Determine the [x, y] coordinate at the center of the cell enclosing the given text.  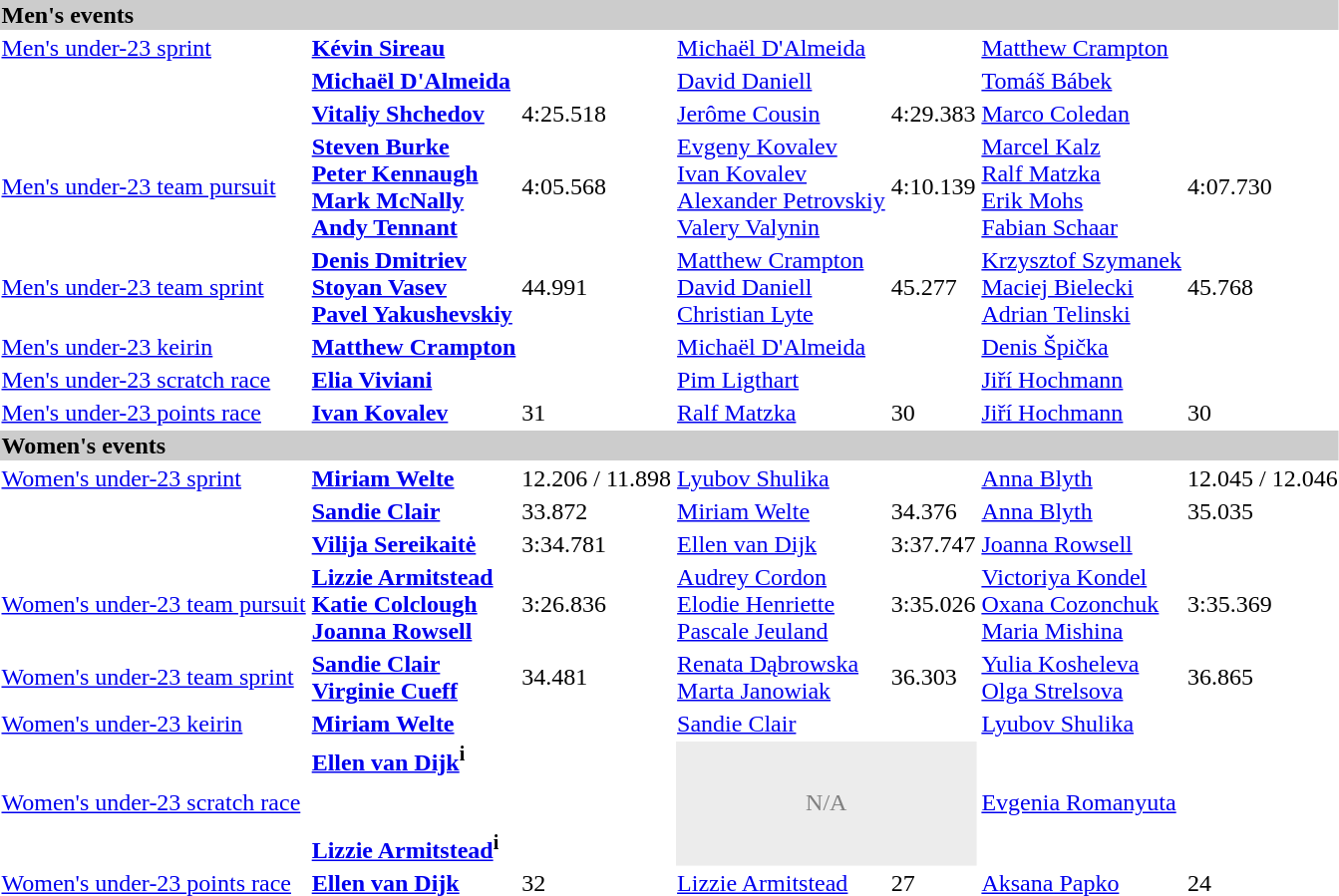
Jerôme Cousin [782, 114]
Audrey CordonElodie HenriettePascale Jeuland [782, 604]
Marcel KalzRalf MatzkaErik MohsFabian Schaar [1082, 187]
Yulia KoshelevaOlga Strelsova [1082, 678]
Women's events [670, 446]
Vilija Sereikaitė [414, 544]
Denis Špička [1082, 347]
Tomáš Bábek [1082, 81]
33.872 [596, 511]
Victoriya KondelOxana CozonchukMaria Mishina [1082, 604]
Ralf Matzka [782, 413]
Women's under-23 keirin [154, 724]
Lizzie ArmitsteadKatie ColcloughJoanna Rowsell [414, 604]
Sandie ClairVirginie Cueff [414, 678]
Kévin Sireau [414, 48]
Vitaliy Shchedov [414, 114]
Steven BurkePeter KennaughMark McNallyAndy Tennant [414, 187]
Denis DmitrievStoyan VasevPavel Yakushevskiy [414, 287]
Evgenia Romanyuta [1082, 803]
Elia Viviani [414, 380]
Renata DąbrowskaMarta Janowiak [782, 678]
Ellen van Dijk [782, 544]
David Daniell [782, 81]
Women's under-23 team sprint [154, 678]
Evgeny KovalevIvan KovalevAlexander PetrovskiyValery Valynin [782, 187]
4:29.383 [933, 114]
4:05.568 [596, 187]
Men's under-23 team pursuit [154, 187]
34.376 [933, 511]
3:37.747 [933, 544]
Men's under-23 team sprint [154, 287]
4:25.518 [596, 114]
Krzysztof SzymanekMaciej BieleckiAdrian Telinski [1082, 287]
3:34.781 [596, 544]
Men's under-23 sprint [154, 48]
12.206 / 11.898 [596, 478]
44.991 [596, 287]
Pim Ligthart [782, 380]
N/A [827, 803]
30 [933, 413]
Women's under-23 scratch race [154, 803]
Matthew CramptonDavid DaniellChristian Lyte [782, 287]
34.481 [596, 678]
Women's under-23 sprint [154, 478]
Ellen van DijkiLizzie Armitsteadi [414, 803]
Men's under-23 points race [154, 413]
Men's events [670, 15]
Marco Coledan [1082, 114]
Women's under-23 team pursuit [154, 604]
Men's under-23 keirin [154, 347]
36.303 [933, 678]
31 [596, 413]
Ivan Kovalev [414, 413]
4:10.139 [933, 187]
Men's under-23 scratch race [154, 380]
3:26.836 [596, 604]
Joanna Rowsell [1082, 544]
3:35.026 [933, 604]
45.277 [933, 287]
